Search for the cell housing the specified text and yield its (x, y) center coordinate. 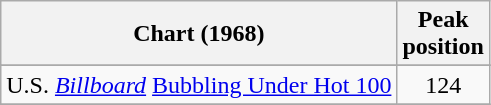
Peakposition (443, 34)
124 (443, 85)
U.S. Billboard Bubbling Under Hot 100 (199, 85)
Chart (1968) (199, 34)
